For the text-containing cell, return its midpoint in [X, Y] coordinate format. 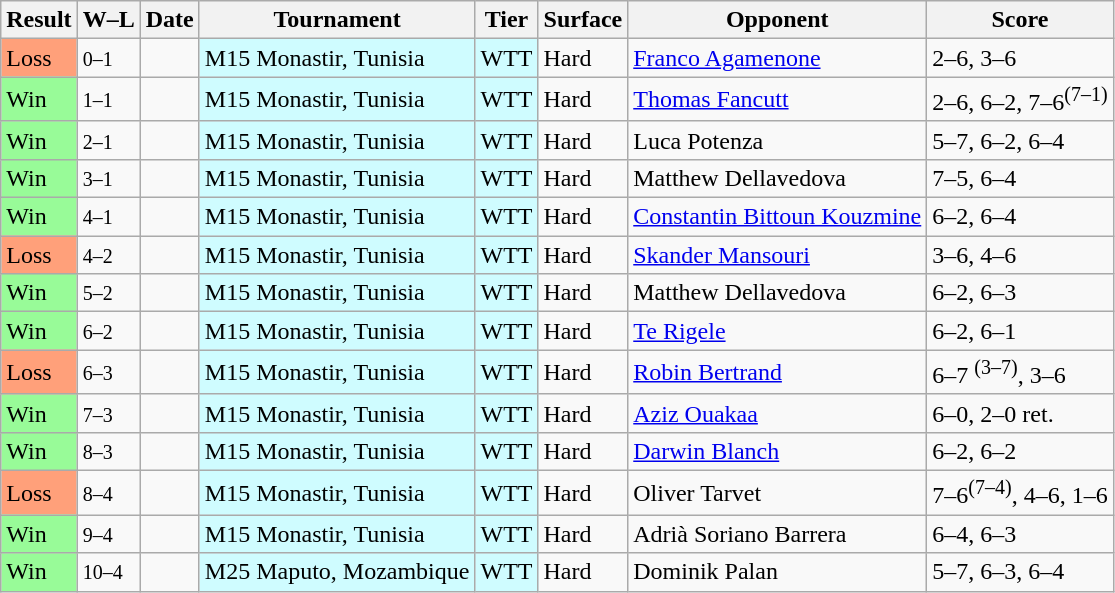
Constantin Bittoun Kouzmine [778, 217]
6–3 [108, 372]
M25 Maputo, Mozambique [337, 572]
5–7, 6–3, 6–4 [1020, 572]
Aziz Ouakaa [778, 413]
4–2 [108, 255]
6–0, 2–0 ret. [1020, 413]
Tier [506, 20]
3–1 [108, 178]
0–1 [108, 58]
9–4 [108, 534]
5–7, 6–2, 6–4 [1020, 140]
4–1 [108, 217]
6–4, 6–3 [1020, 534]
2–6, 6–2, 7–6(7–1) [1020, 100]
1–1 [108, 100]
7–6(7–4), 4–6, 1–6 [1020, 492]
10–4 [108, 572]
5–2 [108, 293]
7–5, 6–4 [1020, 178]
6–2 [108, 331]
6–2, 6–1 [1020, 331]
Luca Potenza [778, 140]
Score [1020, 20]
6–2, 6–3 [1020, 293]
Oliver Tarvet [778, 492]
Te Rigele [778, 331]
Result [39, 20]
Franco Agamenone [778, 58]
Thomas Fancutt [778, 100]
6–7 (3–7), 3–6 [1020, 372]
W–L [108, 20]
Tournament [337, 20]
6–2, 6–2 [1020, 451]
8–4 [108, 492]
Date [170, 20]
8–3 [108, 451]
Darwin Blanch [778, 451]
Opponent [778, 20]
Surface [583, 20]
6–2, 6–4 [1020, 217]
Robin Bertrand [778, 372]
7–3 [108, 413]
Adrià Soriano Barrera [778, 534]
3–6, 4–6 [1020, 255]
Dominik Palan [778, 572]
2–6, 3–6 [1020, 58]
2–1 [108, 140]
Skander Mansouri [778, 255]
